Detect which cell encompasses the target text, then output its [x, y] center coordinate. 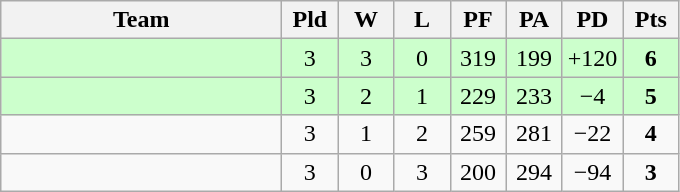
−22 [592, 134]
281 [534, 134]
PD [592, 20]
4 [651, 134]
294 [534, 172]
6 [651, 58]
233 [534, 96]
−4 [592, 96]
Pld [310, 20]
−94 [592, 172]
PF [478, 20]
PA [534, 20]
L [422, 20]
W [366, 20]
5 [651, 96]
259 [478, 134]
319 [478, 58]
Pts [651, 20]
Team [142, 20]
229 [478, 96]
200 [478, 172]
+120 [592, 58]
199 [534, 58]
